Capture the cell that displays the provided text and extract its [x, y] central coordinate. 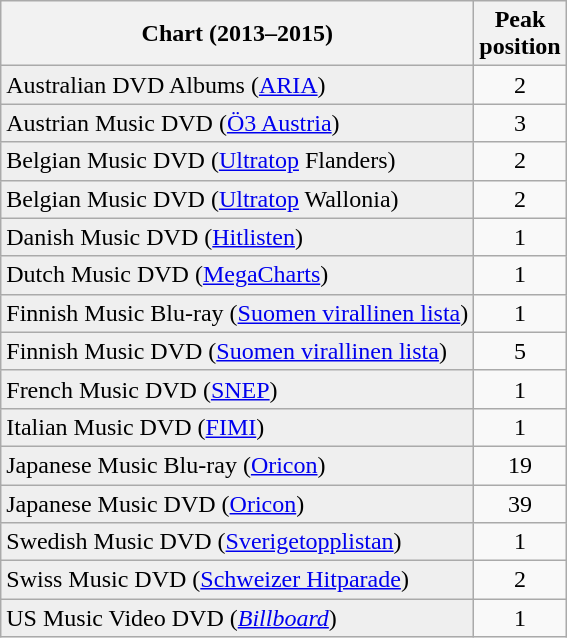
Swiss Music DVD (Schweizer Hitparade) [238, 580]
Australian DVD Albums (ARIA) [238, 85]
Chart (2013–2015) [238, 34]
Belgian Music DVD (Ultratop Flanders) [238, 161]
Peakposition [520, 34]
French Music DVD (SNEP) [238, 389]
Italian Music DVD (FIMI) [238, 427]
Belgian Music DVD (Ultratop Wallonia) [238, 199]
Japanese Music DVD (Oricon) [238, 503]
39 [520, 503]
Danish Music DVD (Hitlisten) [238, 237]
19 [520, 465]
US Music Video DVD (Billboard) [238, 618]
Austrian Music DVD (Ö3 Austria) [238, 123]
Finnish Music Blu-ray (Suomen virallinen lista) [238, 313]
Dutch Music DVD (MegaCharts) [238, 275]
Japanese Music Blu-ray (Oricon) [238, 465]
3 [520, 123]
Swedish Music DVD (Sverigetopplistan) [238, 542]
5 [520, 351]
Finnish Music DVD (Suomen virallinen lista) [238, 351]
